Determine the [x, y] coordinate at the center of the cell enclosing the given text.  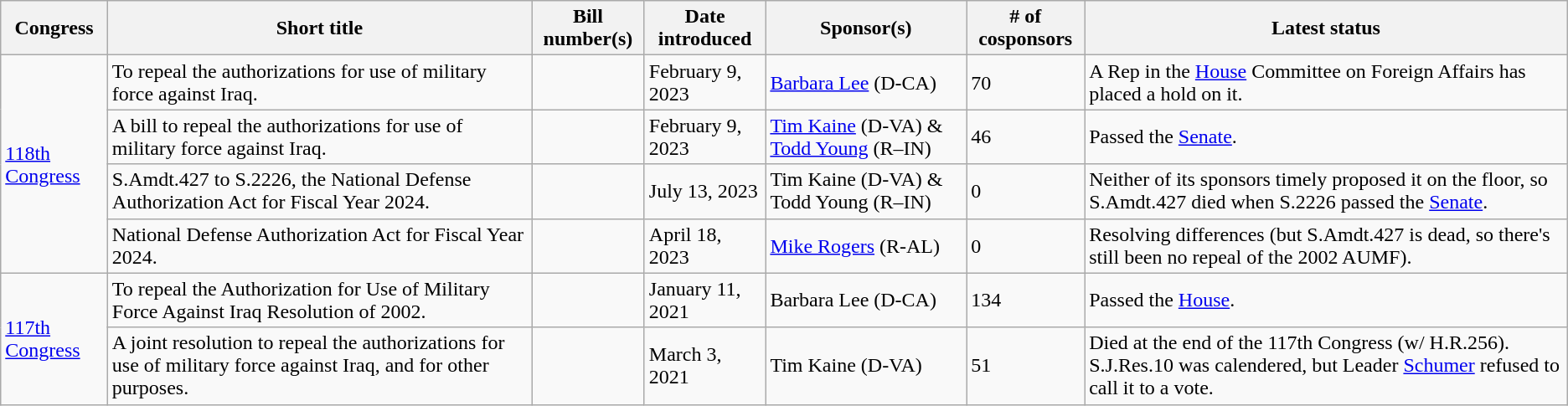
Resolving differences (but S.Amdt.427 is dead, so there's still been no repeal of the 2002 AUMF). [1327, 246]
70 [1025, 82]
January 11, 2021 [705, 300]
51 [1025, 366]
Neither of its sponsors timely proposed it on the floor, so S.Amdt.427 died when S.2226 passed the Senate. [1327, 191]
A bill to repeal the authorizations for use of military force against Iraq. [319, 137]
April 18, 2023 [705, 246]
# of cosponsors [1025, 28]
March 3, 2021 [705, 366]
A joint resolution to repeal the authorizations for use of military force against Iraq, and for other purposes. [319, 366]
A Rep in the House Committee on Foreign Affairs has placed a hold on it. [1327, 82]
Date introduced [705, 28]
46 [1025, 137]
Passed the House. [1327, 300]
Tim Kaine (D-VA) [866, 366]
Passed the Senate. [1327, 137]
S.Amdt.427 to S.2226, the National Defense Authorization Act for Fiscal Year 2024. [319, 191]
Mike Rogers (R-AL) [866, 246]
Died at the end of the 117th Congress (w/ H.R.256). S.J.Res.10 was calendered, but Leader Schumer refused to call it to a vote. [1327, 366]
Sponsor(s) [866, 28]
Congress [54, 28]
July 13, 2023 [705, 191]
134 [1025, 300]
117th Congress [54, 338]
118th Congress [54, 164]
To repeal the Authorization for Use of Military Force Against Iraq Resolution of 2002. [319, 300]
Bill number(s) [588, 28]
National Defense Authorization Act for Fiscal Year 2024. [319, 246]
To repeal the authorizations for use of military force against Iraq. [319, 82]
Latest status [1327, 28]
Short title [319, 28]
